Output the [X, Y] coordinate of the center of the cell containing the given text.  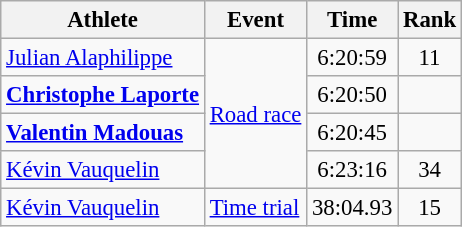
Athlete [103, 20]
Julian Alaphilippe [103, 58]
Road race [255, 114]
34 [430, 170]
Rank [430, 20]
Valentin Madouas [103, 133]
6:20:50 [352, 95]
Event [255, 20]
Christophe Laporte [103, 95]
15 [430, 208]
6:20:45 [352, 133]
Time [352, 20]
6:20:59 [352, 58]
11 [430, 58]
6:23:16 [352, 170]
Time trial [255, 208]
38:04.93 [352, 208]
